For the text-containing cell, return its midpoint in (x, y) coordinate format. 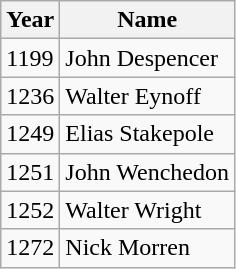
John Wenchedon (148, 172)
Name (148, 20)
Walter Eynoff (148, 96)
1272 (30, 248)
1252 (30, 210)
Elias Stakepole (148, 134)
John Despencer (148, 58)
1251 (30, 172)
Year (30, 20)
1249 (30, 134)
Nick Morren (148, 248)
Walter Wright (148, 210)
1199 (30, 58)
1236 (30, 96)
